Detect which cell encompasses the target text, then output its [x, y] center coordinate. 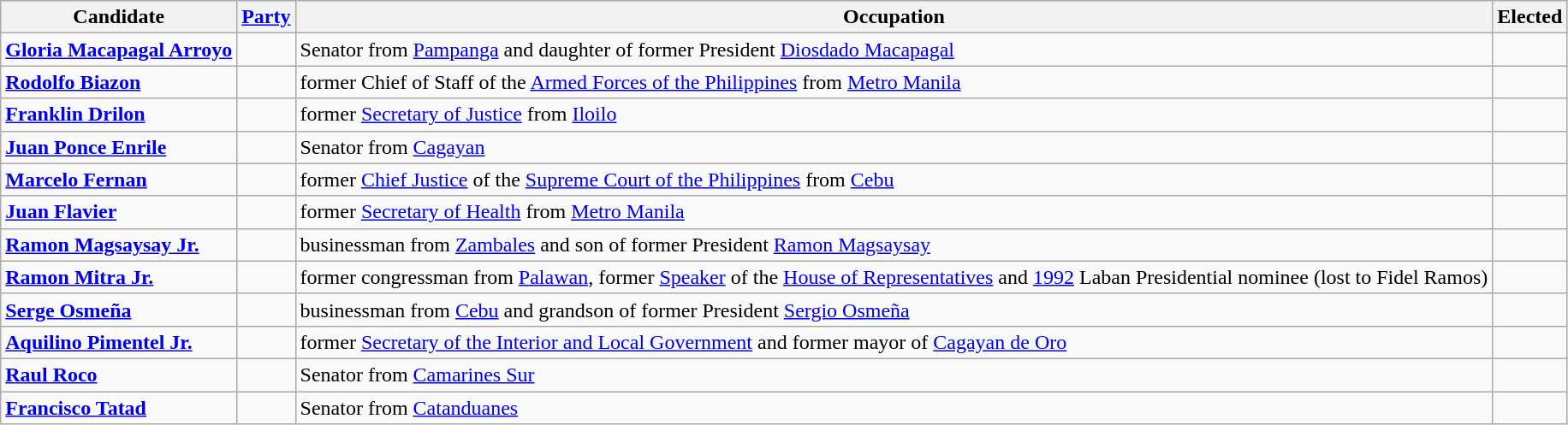
Aquilino Pimentel Jr. [119, 342]
Gloria Macapagal Arroyo [119, 50]
businessman from Cebu and grandson of former President Sergio Osmeña [894, 310]
Francisco Tatad [119, 408]
Ramon Magsaysay Jr. [119, 245]
former Chief Justice of the Supreme Court of the Philippines from Cebu [894, 180]
Elected [1530, 17]
Party [266, 17]
Senator from Pampanga and daughter of former President Diosdado Macapagal [894, 50]
Franklin Drilon [119, 115]
Occupation [894, 17]
former Chief of Staff of the Armed Forces of the Philippines from Metro Manila [894, 82]
Raul Roco [119, 375]
Candidate [119, 17]
Rodolfo Biazon [119, 82]
businessman from Zambales and son of former President Ramon Magsaysay [894, 245]
former Secretary of Health from Metro Manila [894, 212]
Serge Osmeña [119, 310]
Marcelo Fernan [119, 180]
former congressman from Palawan, former Speaker of the House of Representatives and 1992 Laban Presidential nominee (lost to Fidel Ramos) [894, 277]
Juan Flavier [119, 212]
Senator from Catanduanes [894, 408]
Ramon Mitra Jr. [119, 277]
Senator from Camarines Sur [894, 375]
Senator from Cagayan [894, 147]
former Secretary of Justice from Iloilo [894, 115]
Juan Ponce Enrile [119, 147]
former Secretary of the Interior and Local Government and former mayor of Cagayan de Oro [894, 342]
